Extract the (X, Y) coordinate from the center of the cell holding the provided text.  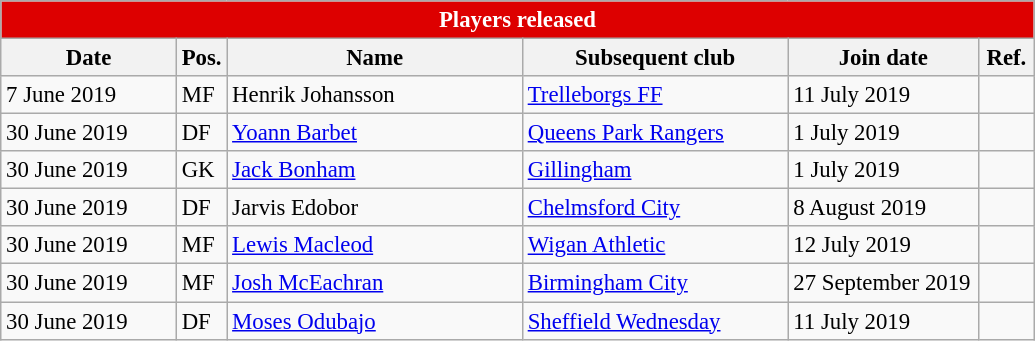
Gillingham (655, 170)
12 July 2019 (884, 245)
Lewis Macleod (375, 245)
Yoann Barbet (375, 133)
Name (375, 58)
GK (201, 170)
Wigan Athletic (655, 245)
Date (89, 58)
7 June 2019 (89, 95)
Players released (518, 20)
Sheffield Wednesday (655, 321)
Josh McEachran (375, 283)
27 September 2019 (884, 283)
Subsequent club (655, 58)
8 August 2019 (884, 208)
Jarvis Edobor (375, 208)
Moses Odubajo (375, 321)
Jack Bonham (375, 170)
Henrik Johansson (375, 95)
Pos. (201, 58)
Trelleborgs FF (655, 95)
Queens Park Rangers (655, 133)
Chelmsford City (655, 208)
Birmingham City (655, 283)
Join date (884, 58)
Ref. (1007, 58)
